Provide the [X, Y] coordinate of the cell's center where the given text is located.  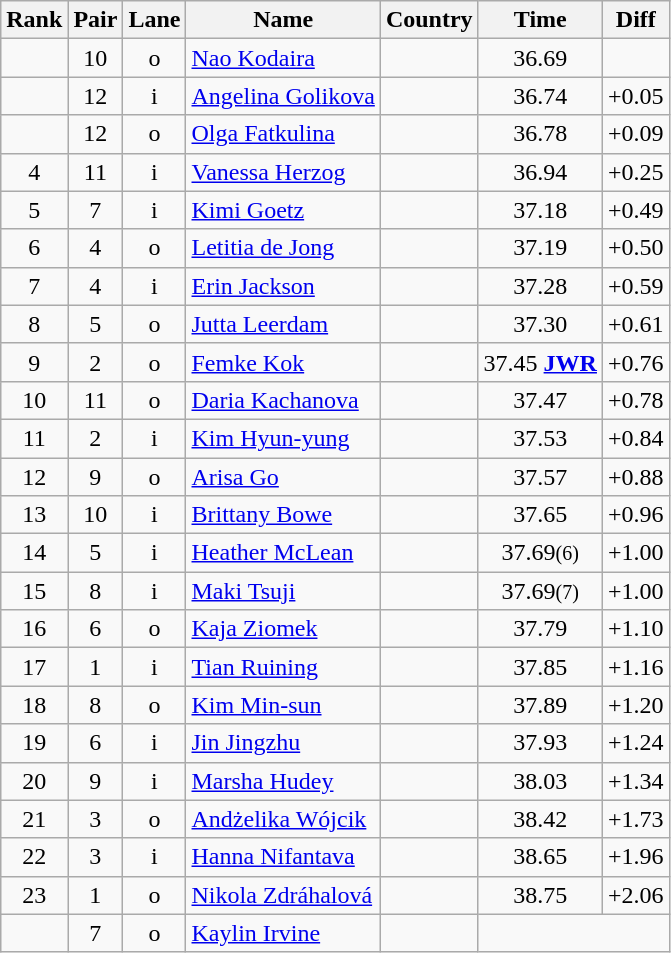
Country [429, 20]
37.57 [540, 477]
37.65 [540, 515]
Daria Kachanova [283, 400]
36.78 [540, 134]
37.93 [540, 743]
Diff [636, 20]
+0.76 [636, 362]
+1.96 [636, 857]
37.69(7) [540, 591]
38.65 [540, 857]
Tian Ruining [283, 667]
Heather McLean [283, 553]
+0.88 [636, 477]
Nao Kodaira [283, 58]
Arisa Go [283, 477]
Kaylin Irvine [283, 933]
22 [34, 857]
16 [34, 629]
Rank [34, 20]
13 [34, 515]
18 [34, 705]
Maki Tsuji [283, 591]
Femke Kok [283, 362]
15 [34, 591]
+0.96 [636, 515]
+1.73 [636, 819]
Jin Jingzhu [283, 743]
Pair [96, 20]
+1.16 [636, 667]
37.18 [540, 210]
37.19 [540, 248]
37.53 [540, 438]
17 [34, 667]
+0.61 [636, 324]
37.85 [540, 667]
38.03 [540, 781]
+0.49 [636, 210]
19 [34, 743]
+0.78 [636, 400]
Jutta Leerdam [283, 324]
20 [34, 781]
+0.25 [636, 172]
+1.24 [636, 743]
+2.06 [636, 895]
36.94 [540, 172]
Letitia de Jong [283, 248]
Marsha Hudey [283, 781]
Nikola Zdráhalová [283, 895]
37.45 JWR [540, 362]
Erin Jackson [283, 286]
38.75 [540, 895]
Lane [154, 20]
14 [34, 553]
Kaja Ziomek [283, 629]
Kim Min-sun [283, 705]
37.69(6) [540, 553]
36.74 [540, 96]
+0.59 [636, 286]
+0.84 [636, 438]
37.89 [540, 705]
38.42 [540, 819]
23 [34, 895]
Andżelika Wójcik [283, 819]
37.79 [540, 629]
Name [283, 20]
Kimi Goetz [283, 210]
37.30 [540, 324]
Vanessa Herzog [283, 172]
Angelina Golikova [283, 96]
36.69 [540, 58]
+0.05 [636, 96]
+1.20 [636, 705]
Hanna Nifantava [283, 857]
37.28 [540, 286]
+0.50 [636, 248]
Brittany Bowe [283, 515]
37.47 [540, 400]
+0.09 [636, 134]
Kim Hyun-yung [283, 438]
Time [540, 20]
+1.34 [636, 781]
21 [34, 819]
+1.10 [636, 629]
Olga Fatkulina [283, 134]
